Find where the given text appears and provide that cell's center as (X, Y) coordinate. 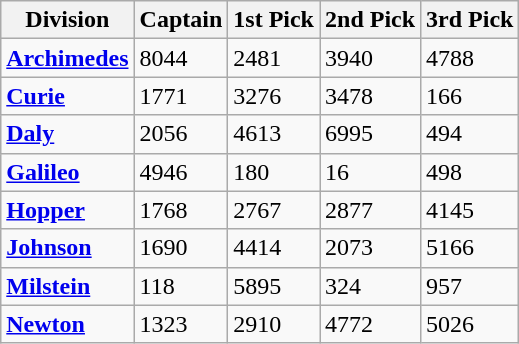
1st Pick (274, 20)
Galileo (68, 172)
2877 (370, 210)
957 (470, 286)
Division (68, 20)
1690 (181, 248)
2nd Pick (370, 20)
2056 (181, 134)
Johnson (68, 248)
Newton (68, 324)
Milstein (68, 286)
8044 (181, 58)
5166 (470, 248)
498 (470, 172)
4946 (181, 172)
166 (470, 96)
1768 (181, 210)
4145 (470, 210)
5026 (470, 324)
4613 (274, 134)
180 (274, 172)
2767 (274, 210)
Curie (68, 96)
2481 (274, 58)
3276 (274, 96)
6995 (370, 134)
4414 (274, 248)
Archimedes (68, 58)
5895 (274, 286)
16 (370, 172)
3rd Pick (470, 20)
2910 (274, 324)
324 (370, 286)
118 (181, 286)
2073 (370, 248)
1771 (181, 96)
Daly (68, 134)
3940 (370, 58)
494 (470, 134)
Captain (181, 20)
1323 (181, 324)
4772 (370, 324)
4788 (470, 58)
3478 (370, 96)
Hopper (68, 210)
